Provide the (x, y) coordinate of the cell's center where the given text is located.  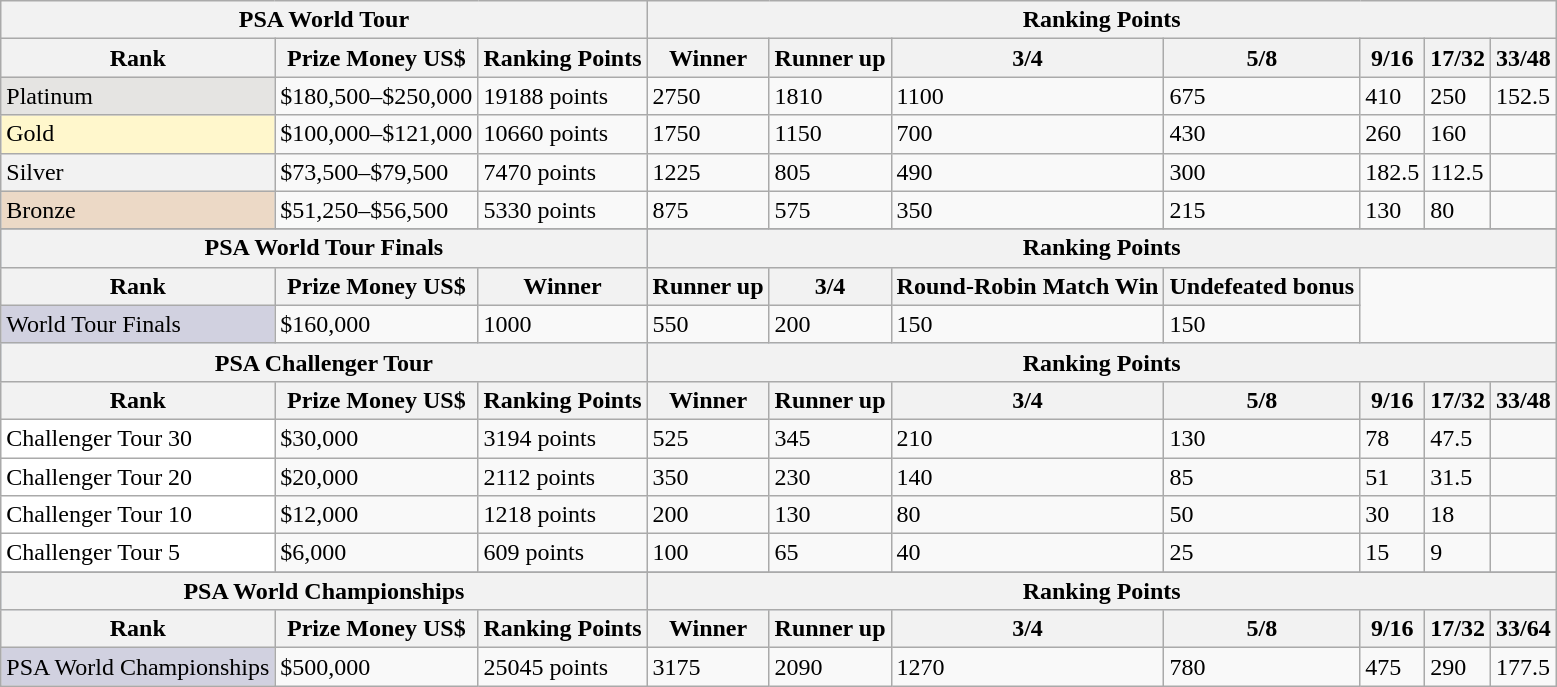
Gold (138, 134)
3175 (708, 667)
410 (1392, 96)
475 (1392, 667)
PSA World Tour Finals (324, 248)
$100,000–$121,000 (376, 134)
Undefeated bonus (1262, 286)
40 (1028, 553)
1000 (562, 324)
1750 (708, 134)
525 (708, 438)
PSA Challenger Tour (324, 362)
$51,250–$56,500 (376, 210)
85 (1262, 477)
575 (830, 210)
$180,500–$250,000 (376, 96)
430 (1262, 134)
2090 (830, 667)
10660 points (562, 134)
210 (1028, 438)
675 (1262, 96)
$30,000 (376, 438)
2112 points (562, 477)
112.5 (1458, 172)
5330 points (562, 210)
$500,000 (376, 667)
345 (830, 438)
30 (1392, 515)
215 (1262, 210)
Challenger Tour 30 (138, 438)
World Tour Finals (138, 324)
Challenger Tour 20 (138, 477)
140 (1028, 477)
100 (708, 553)
Challenger Tour 10 (138, 515)
19188 points (562, 96)
$6,000 (376, 553)
1218 points (562, 515)
805 (830, 172)
78 (1392, 438)
PSA World Tour (324, 20)
$12,000 (376, 515)
9 (1458, 553)
160 (1458, 134)
Round-Robin Match Win (1028, 286)
260 (1392, 134)
25045 points (562, 667)
700 (1028, 134)
1150 (830, 134)
1270 (1028, 667)
290 (1458, 667)
490 (1028, 172)
50 (1262, 515)
3194 points (562, 438)
2750 (708, 96)
250 (1458, 96)
31.5 (1458, 477)
780 (1262, 667)
1810 (830, 96)
152.5 (1524, 96)
$20,000 (376, 477)
47.5 (1458, 438)
15 (1392, 553)
609 points (562, 553)
1225 (708, 172)
875 (708, 210)
33/64 (1524, 629)
550 (708, 324)
51 (1392, 477)
1100 (1028, 96)
Silver (138, 172)
65 (830, 553)
300 (1262, 172)
230 (830, 477)
18 (1458, 515)
Platinum (138, 96)
182.5 (1392, 172)
177.5 (1524, 667)
25 (1262, 553)
Challenger Tour 5 (138, 553)
7470 points (562, 172)
$160,000 (376, 324)
Bronze (138, 210)
$73,500–$79,500 (376, 172)
